Scan for the cell matching the given text and deliver its (X, Y) coordinate at center. 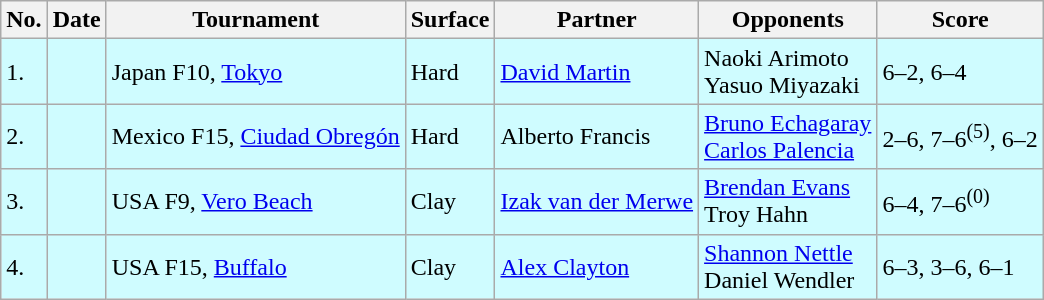
Izak van der Merwe (597, 202)
6–2, 6–4 (960, 72)
Alex Clayton (597, 266)
2. (24, 136)
Partner (597, 20)
Alberto Francis (597, 136)
Naoki Arimoto Yasuo Miyazaki (788, 72)
6–3, 3–6, 6–1 (960, 266)
Surface (450, 20)
David Martin (597, 72)
USA F9, Vero Beach (256, 202)
2–6, 7–6(5), 6–2 (960, 136)
6–4, 7–6(0) (960, 202)
Date (76, 20)
Score (960, 20)
Japan F10, Tokyo (256, 72)
4. (24, 266)
No. (24, 20)
1. (24, 72)
Bruno Echagaray Carlos Palencia (788, 136)
USA F15, Buffalo (256, 266)
Brendan Evans Troy Hahn (788, 202)
3. (24, 202)
Shannon Nettle Daniel Wendler (788, 266)
Opponents (788, 20)
Tournament (256, 20)
Mexico F15, Ciudad Obregón (256, 136)
